Determine the [x, y] coordinate at the center of the cell enclosing the given text.  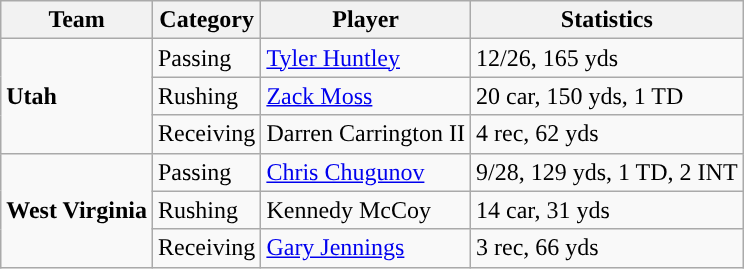
Utah [77, 96]
Chris Chugunov [366, 172]
20 car, 150 yds, 1 TD [608, 96]
Category [206, 20]
Darren Carrington II [366, 134]
Player [366, 20]
9/28, 129 yds, 1 TD, 2 INT [608, 172]
3 rec, 66 yds [608, 248]
4 rec, 62 yds [608, 134]
Kennedy McCoy [366, 210]
West Virginia [77, 210]
Tyler Huntley [366, 58]
14 car, 31 yds [608, 210]
Zack Moss [366, 96]
Team [77, 20]
12/26, 165 yds [608, 58]
Statistics [608, 20]
Gary Jennings [366, 248]
